Scan for the cell matching the given text and deliver its [x, y] coordinate at center. 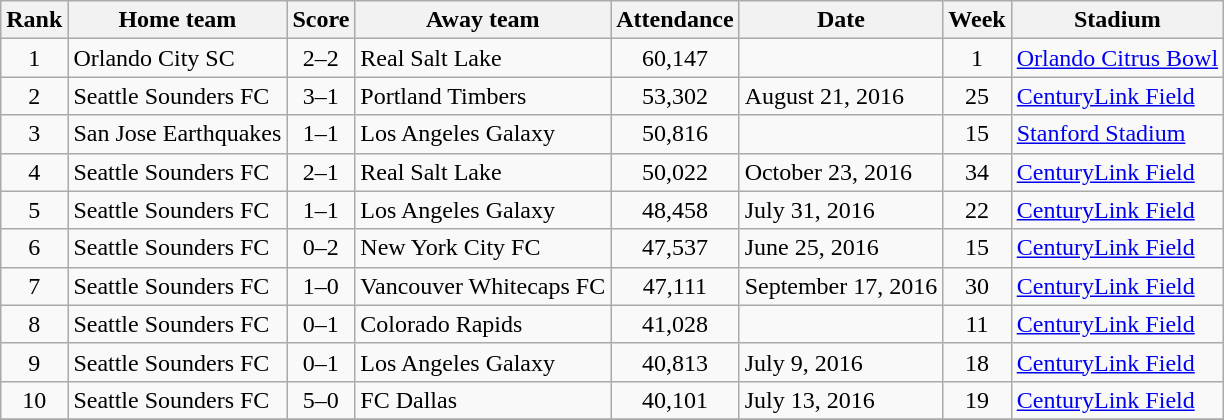
40,813 [675, 362]
1–0 [321, 286]
Attendance [675, 20]
50,022 [675, 172]
47,537 [675, 248]
Home team [178, 20]
41,028 [675, 324]
Score [321, 20]
40,101 [675, 400]
0–2 [321, 248]
25 [977, 96]
7 [34, 286]
Portland Timbers [483, 96]
47,111 [675, 286]
6 [34, 248]
8 [34, 324]
Stadium [1117, 20]
48,458 [675, 210]
10 [34, 400]
30 [977, 286]
Colorado Rapids [483, 324]
July 9, 2016 [841, 362]
Orlando Citrus Bowl [1117, 58]
60,147 [675, 58]
August 21, 2016 [841, 96]
Vancouver Whitecaps FC [483, 286]
18 [977, 362]
34 [977, 172]
September 17, 2016 [841, 286]
53,302 [675, 96]
11 [977, 324]
October 23, 2016 [841, 172]
2–1 [321, 172]
Week [977, 20]
Orlando City SC [178, 58]
July 31, 2016 [841, 210]
2 [34, 96]
3–1 [321, 96]
New York City FC [483, 248]
3 [34, 134]
Rank [34, 20]
San Jose Earthquakes [178, 134]
19 [977, 400]
Date [841, 20]
9 [34, 362]
5–0 [321, 400]
50,816 [675, 134]
Stanford Stadium [1117, 134]
July 13, 2016 [841, 400]
5 [34, 210]
22 [977, 210]
FC Dallas [483, 400]
4 [34, 172]
June 25, 2016 [841, 248]
2–2 [321, 58]
Away team [483, 20]
